Output the [X, Y] coordinate of the center of the cell containing the given text.  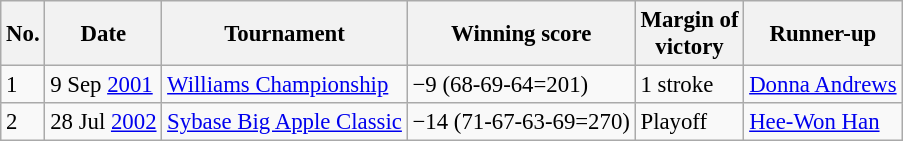
−14 (71-67-63-69=270) [521, 122]
1 [23, 85]
−9 (68-69-64=201) [521, 85]
Tournament [284, 34]
Williams Championship [284, 85]
Runner-up [823, 34]
Date [104, 34]
28 Jul 2002 [104, 122]
Sybase Big Apple Classic [284, 122]
No. [23, 34]
9 Sep 2001 [104, 85]
Hee-Won Han [823, 122]
2 [23, 122]
Margin ofvictory [690, 34]
Winning score [521, 34]
Playoff [690, 122]
Donna Andrews [823, 85]
1 stroke [690, 85]
